Scan for the cell matching the given text and deliver its [X, Y] coordinate at center. 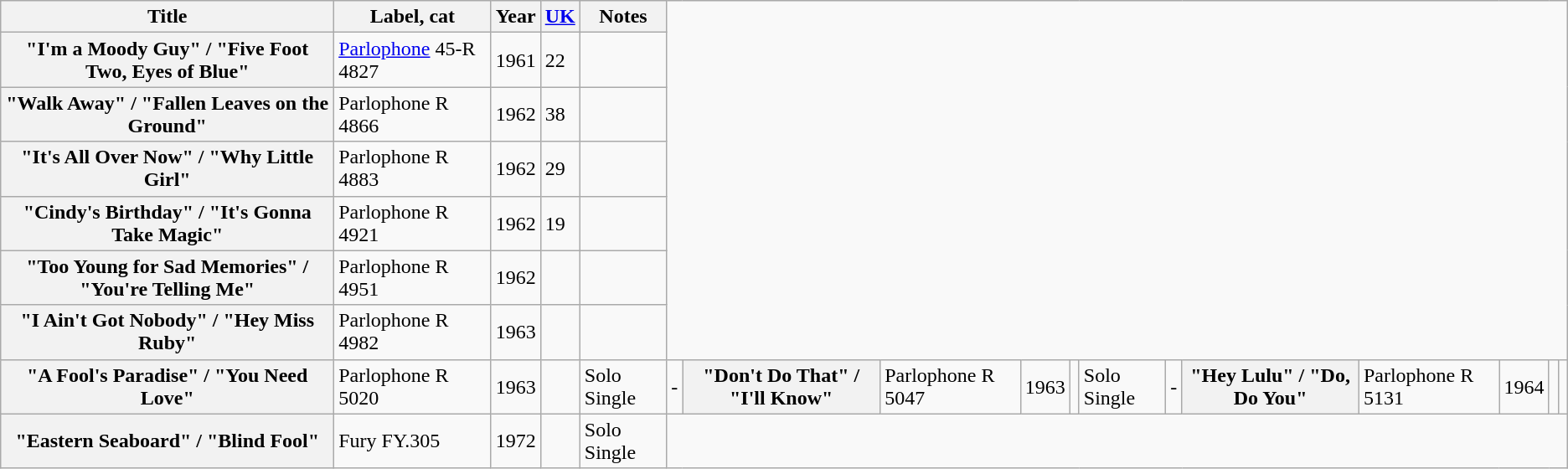
Parlophone R 4951 [412, 278]
1972 [516, 441]
22 [560, 60]
Label, cat [412, 17]
Parlophone R 5047 [951, 387]
"It's All Over Now" / "Why Little Girl" [168, 169]
Parlophone 45-R 4827 [412, 60]
UK [560, 17]
"Eastern Seaboard" / "Blind Fool" [168, 441]
1964 [1524, 387]
29 [560, 169]
Parlophone R 4982 [412, 332]
"I Ain't Got Nobody" / "Hey Miss Ruby" [168, 332]
"Too Young for Sad Memories" / "You're Telling Me" [168, 278]
"I'm a Moody Guy" / "Five Foot Two, Eyes of Blue" [168, 60]
Parlophone R 4921 [412, 223]
38 [560, 114]
Parlophone R 4883 [412, 169]
Parlophone R 5020 [412, 387]
"Walk Away" / "Fallen Leaves on the Ground" [168, 114]
"Don't Do That" / "I'll Know" [781, 387]
1961 [516, 60]
Title [168, 17]
"A Fool's Paradise" / "You Need Love" [168, 387]
19 [560, 223]
Fury FY.305 [412, 441]
"Cindy's Birthday" / "It's Gonna Take Magic" [168, 223]
Year [516, 17]
Parlophone R 4866 [412, 114]
Parlophone R 5131 [1429, 387]
"Hey Lulu" / "Do, Do You" [1271, 387]
Notes [623, 17]
